For the text-containing cell, return its midpoint in [X, Y] coordinate format. 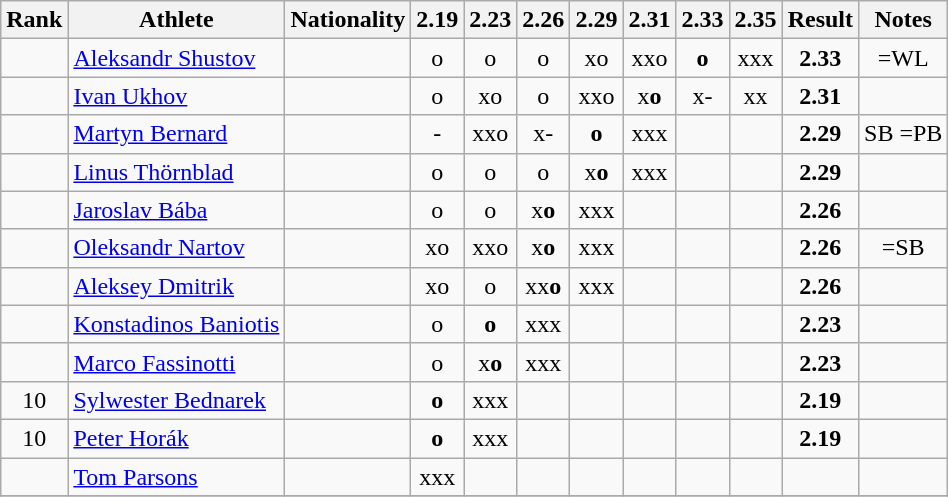
Oleksandr Nartov [176, 248]
Jaroslav Bába [176, 210]
=SB [904, 248]
Notes [904, 20]
Marco Fassinotti [176, 362]
- [438, 134]
Aleksandr Shustov [176, 58]
Konstadinos Baniotis [176, 324]
=WL [904, 58]
Athlete [176, 20]
Ivan Ukhov [176, 96]
Linus Thörnblad [176, 172]
Peter Horák [176, 438]
Aleksey Dmitrik [176, 286]
xx [756, 96]
Tom Parsons [176, 477]
Rank [34, 20]
Martyn Bernard [176, 134]
Result [820, 20]
2.35 [756, 20]
SB =PB [904, 134]
Sylwester Bednarek [176, 400]
Nationality [348, 20]
